Scan for the cell matching the given text and deliver its [X, Y] coordinate at center. 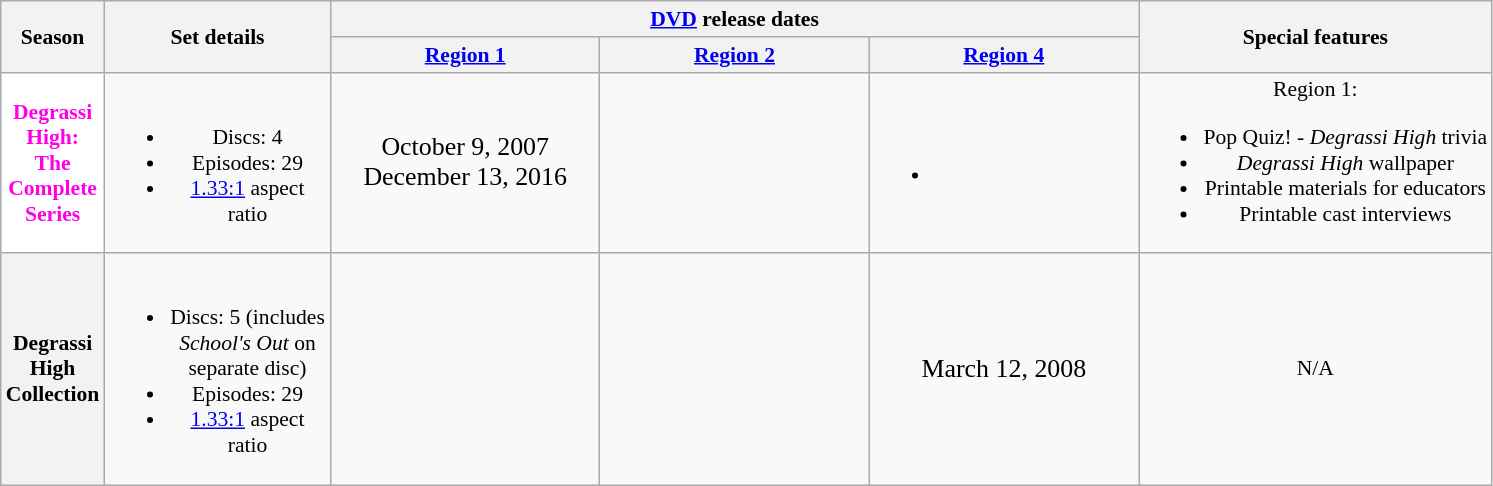
March 12, 2008 [1004, 369]
Set details [217, 36]
Degrassi High Collection [53, 369]
Special features [1315, 36]
Region 1 [466, 55]
N/A [1315, 369]
Region 4 [1004, 55]
Degrassi High: The Complete Series [53, 162]
October 9, 2007December 13, 2016 [466, 162]
Discs: 5 (includes School's Out on separate disc)Episodes: 291.33:1 aspect ratio [217, 369]
Region 1:Pop Quiz! - Degrassi High triviaDegrassi High wallpaperPrintable materials for educatorsPrintable cast interviews [1315, 162]
Season [53, 36]
Region 2 [734, 55]
DVD release dates [735, 19]
Discs: 4Episodes: 291.33:1 aspect ratio [217, 162]
